Output the (X, Y) coordinate of the center of the cell containing the given text.  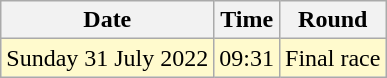
Date (108, 20)
09:31 (247, 58)
Round (333, 20)
Sunday 31 July 2022 (108, 58)
Final race (333, 58)
Time (247, 20)
